For the text-containing cell, return its midpoint in [X, Y] coordinate format. 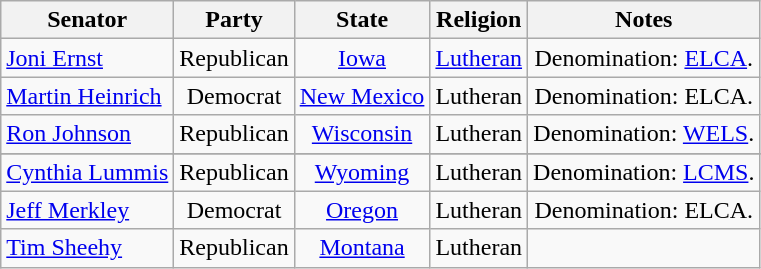
Religion [479, 20]
Party [234, 20]
Montana [362, 248]
Jeff Merkley [88, 210]
Martin Heinrich [88, 96]
Ron Johnson [88, 134]
Joni Ernst [88, 58]
New Mexico [362, 96]
Denomination: WELS. [644, 134]
State [362, 20]
Wyoming [362, 172]
Wisconsin [362, 134]
Notes [644, 20]
Denomination: LCMS. [644, 172]
Cynthia Lummis [88, 172]
Tim Sheehy [88, 248]
Iowa [362, 58]
Oregon [362, 210]
Senator [88, 20]
